Return the [X, Y] coordinate for the center point of the cell that contains the specified text.  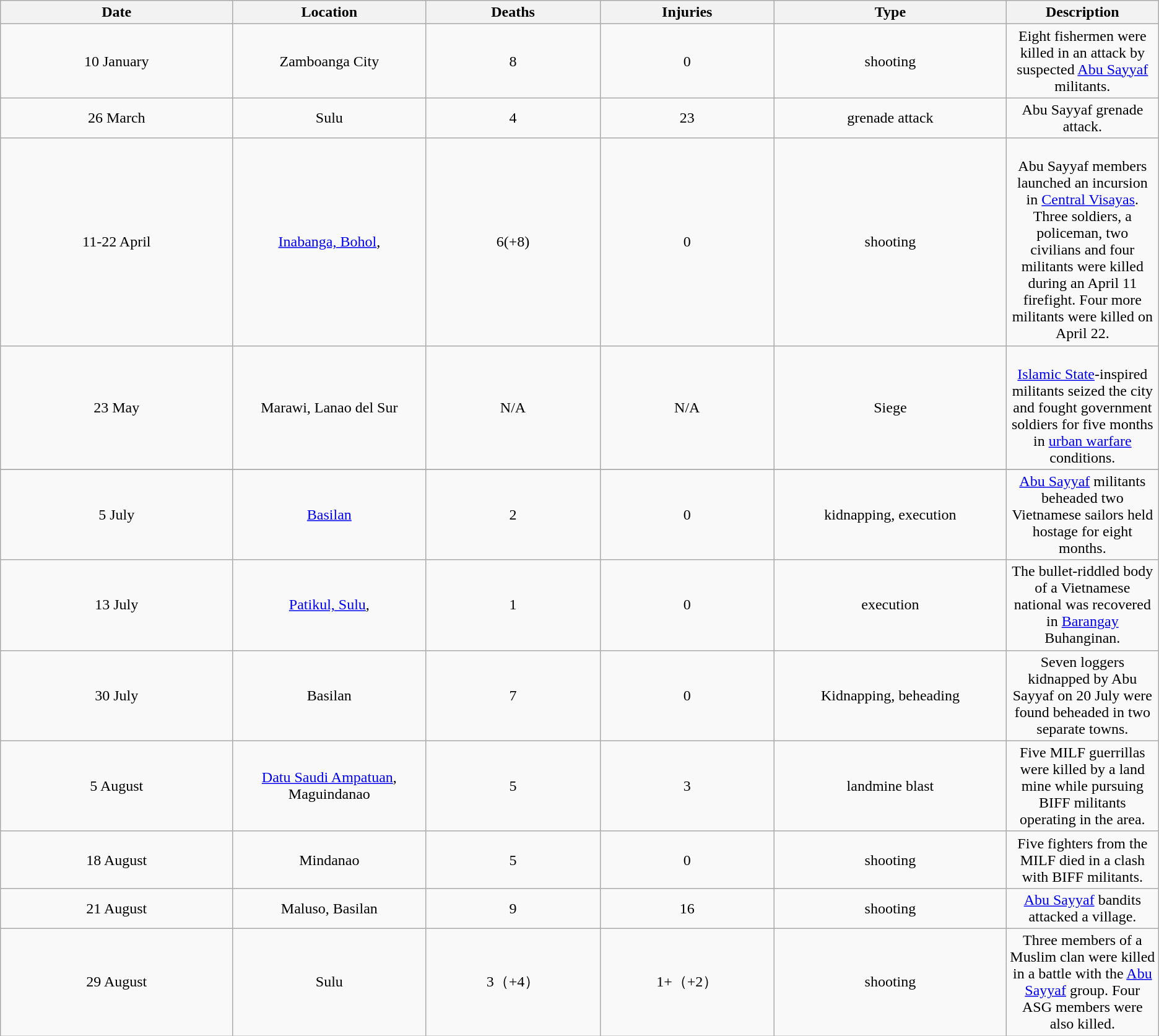
Abu Sayyaf bandits attacked a village. [1082, 908]
23 May [116, 407]
1 [513, 605]
21 August [116, 908]
Inabanga, Bohol, [329, 242]
11-22 April [116, 242]
5 August [116, 786]
kidnapping, execution [890, 515]
9 [513, 908]
landmine blast [890, 786]
Abu Sayyaf grenade attack. [1082, 118]
Mindanao [329, 860]
1+（+2） [687, 982]
4 [513, 118]
Deaths [513, 12]
execution [890, 605]
Patikul, Sulu, [329, 605]
3 [687, 786]
Siege [890, 407]
18 August [116, 860]
Seven loggers kidnapped by Abu Sayyaf on 20 July were found beheaded in two separate towns. [1082, 695]
29 August [116, 982]
Injuries [687, 12]
Date [116, 12]
Location [329, 12]
8 [513, 61]
Five fighters from the MILF died in a clash with BIFF militants. [1082, 860]
Datu Saudi Ampatuan, Maguindanao [329, 786]
13 July [116, 605]
26 March [116, 118]
7 [513, 695]
5 July [116, 515]
Abu Sayyaf militants beheaded two Vietnamese sailors held hostage for eight months. [1082, 515]
Zamboanga City [329, 61]
10 January [116, 61]
Eight fishermen were killed in an attack by suspected Abu Sayyaf militants. [1082, 61]
Kidnapping, beheading [890, 695]
Five MILF guerrillas were killed by a land mine while pursuing BIFF militants operating in the area. [1082, 786]
Type [890, 12]
Maluso, Basilan [329, 908]
6(+8) [513, 242]
Islamic State-inspired militants seized the city and fought government soldiers for five months in urban warfare conditions. [1082, 407]
Three members of a Muslim clan were killed in a battle with the Abu Sayyaf group. Four ASG members were also killed. [1082, 982]
Description [1082, 12]
30 July [116, 695]
3（+4） [513, 982]
23 [687, 118]
grenade attack [890, 118]
16 [687, 908]
The bullet-riddled body of a Vietnamese national was recovered in Barangay Buhanginan. [1082, 605]
2 [513, 515]
Marawi, Lanao del Sur [329, 407]
